For the text-containing cell, return its midpoint in [x, y] coordinate format. 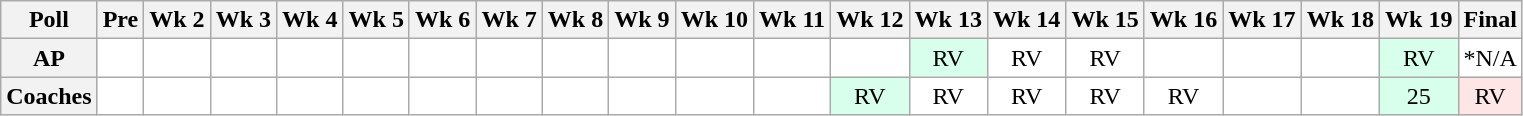
Wk 16 [1183, 20]
Pre [120, 20]
Wk 17 [1262, 20]
Wk 3 [243, 20]
Wk 4 [310, 20]
Wk 6 [442, 20]
AP [49, 58]
Coaches [49, 96]
Wk 13 [948, 20]
Wk 8 [575, 20]
Wk 9 [642, 20]
Poll [49, 20]
Wk 12 [870, 20]
Wk 15 [1105, 20]
Wk 7 [509, 20]
Wk 19 [1419, 20]
Final [1490, 20]
25 [1419, 96]
Wk 2 [177, 20]
Wk 18 [1340, 20]
Wk 10 [714, 20]
Wk 5 [376, 20]
Wk 11 [792, 20]
Wk 14 [1026, 20]
*N/A [1490, 58]
